Pinpoint the cell where the given text exists, returning its [x, y] midpoint coordinate. 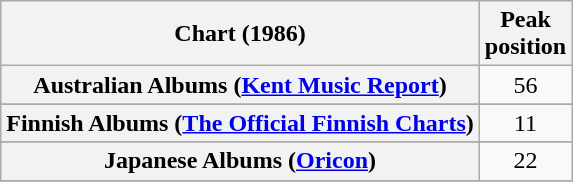
Finnish Albums (The Official Finnish Charts) [240, 123]
Chart (1986) [240, 34]
22 [525, 161]
11 [525, 123]
Peakposition [525, 34]
56 [525, 85]
Australian Albums (Kent Music Report) [240, 85]
Japanese Albums (Oricon) [240, 161]
